Locate the cell with the specified text and output its (X, Y) center coordinate. 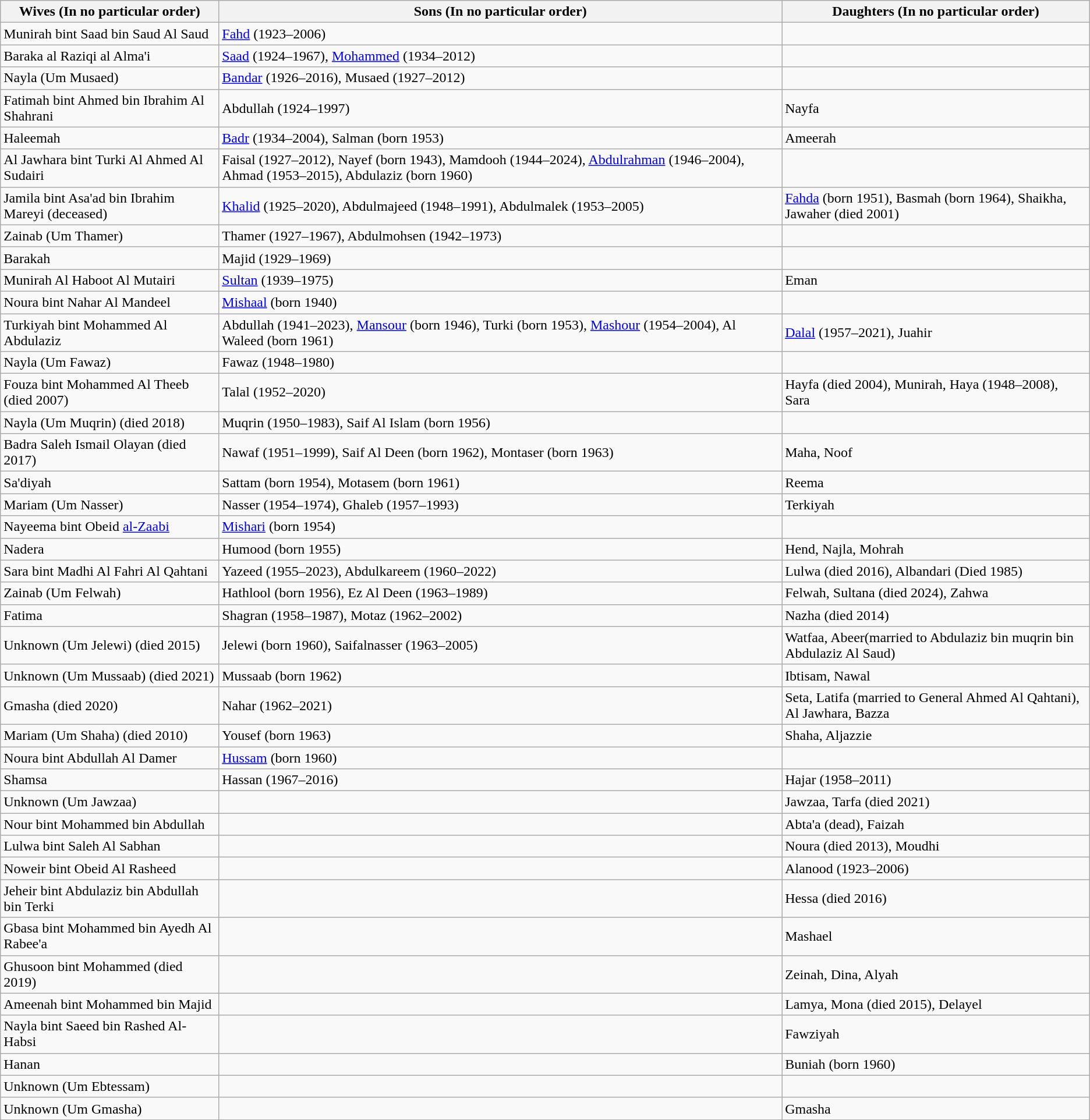
Nadera (109, 549)
Zainab (Um Felwah) (109, 593)
Jawzaa, Tarfa (died 2021) (936, 802)
Mariam (Um Shaha) (died 2010) (109, 735)
Jamila bint Asa'ad bin Ibrahim Mareyi (deceased) (109, 206)
Unknown (Um Ebtessam) (109, 1086)
Fatimah bint Ahmed bin Ibrahim Al Shahrani (109, 108)
Badra Saleh Ismail Olayan (died 2017) (109, 453)
Sultan (1939–1975) (501, 280)
Wives (In no particular order) (109, 12)
Lamya, Mona (died 2015), Delayel (936, 1004)
Ghusoon bint Mohammed (died 2019) (109, 974)
Maha, Noof (936, 453)
Talal (1952–2020) (501, 392)
Unknown (Um Mussaab) (died 2021) (109, 675)
Ameenah bint Mohammed bin Majid (109, 1004)
Nayeema bint Obeid al-Zaabi (109, 527)
Shagran (1958–1987), Motaz (1962–2002) (501, 615)
Unknown (Um Jawzaa) (109, 802)
Yazeed (1955–2023), Abdulkareem (1960–2022) (501, 571)
Noura (died 2013), Moudhi (936, 846)
Sa'diyah (109, 483)
Fahd (1923–2006) (501, 34)
Humood (born 1955) (501, 549)
Unknown (Um Gmasha) (109, 1108)
Nayla (Um Musaed) (109, 78)
Gmasha (died 2020) (109, 706)
Dalal (1957–2021), Juahir (936, 332)
Zeinah, Dina, Alyah (936, 974)
Ibtisam, Nawal (936, 675)
Turkiyah bint Mohammed Al Abdulaziz (109, 332)
Fahda (born 1951), Basmah (born 1964), Shaikha, Jawaher (died 2001) (936, 206)
Abta'a (dead), Faizah (936, 824)
Ameerah (936, 138)
Noura bint Abdullah Al Damer (109, 757)
Thamer (1927–1967), Abdulmohsen (1942–1973) (501, 236)
Terkiyah (936, 505)
Watfaa, Abeer(married to Abdulaziz bin muqrin bin Abdulaziz Al Saud) (936, 645)
Hathlool (born 1956), Ez Al Deen (1963–1989) (501, 593)
Hassan (1967–2016) (501, 780)
Jelewi (born 1960), Saifalnasser (1963–2005) (501, 645)
Buniah (born 1960) (936, 1064)
Fawziyah (936, 1034)
Saad (1924–1967), Mohammed (1934–2012) (501, 56)
Sons (In no particular order) (501, 12)
Fatima (109, 615)
Hayfa (died 2004), Munirah, Haya (1948–2008), Sara (936, 392)
Felwah, Sultana (died 2024), Zahwa (936, 593)
Nasser (1954–1974), Ghaleb (1957–1993) (501, 505)
Munirah bint Saad bin Saud Al Saud (109, 34)
Abdullah (1941–2023), Mansour (born 1946), Turki (born 1953), Mashour (1954–2004), Al Waleed (born 1961) (501, 332)
Mishari (born 1954) (501, 527)
Muqrin (1950–1983), Saif Al Islam (born 1956) (501, 423)
Unknown (Um Jelewi) (died 2015) (109, 645)
Lulwa bint Saleh Al Sabhan (109, 846)
Alanood (1923–2006) (936, 869)
Hanan (109, 1064)
Gbasa bint Mohammed bin Ayedh Al Rabee'a (109, 936)
Hussam (born 1960) (501, 757)
Jeheir bint Abdulaziz bin Abdullah bin Terki (109, 899)
Shaha, Aljazzie (936, 735)
Hessa (died 2016) (936, 899)
Abdullah (1924–1997) (501, 108)
Fouza bint Mohammed Al Theeb (died 2007) (109, 392)
Reema (936, 483)
Mashael (936, 936)
Seta, Latifa (married to General Ahmed Al Qahtani), Al Jawhara, Bazza (936, 706)
Sara bint Madhi Al Fahri Al Qahtani (109, 571)
Eman (936, 280)
Nayla bint Saeed bin Rashed Al-Habsi (109, 1034)
Barakah (109, 258)
Faisal (1927–2012), Nayef (born 1943), Mamdooh (1944–2024), Abdulrahman (1946–2004), Ahmad (1953–2015), Abdulaziz (born 1960) (501, 168)
Hend, Najla, Mohrah (936, 549)
Nayla (Um Muqrin) (died 2018) (109, 423)
Mariam (Um Nasser) (109, 505)
Gmasha (936, 1108)
Shamsa (109, 780)
Zainab (Um Thamer) (109, 236)
Mishaal (born 1940) (501, 302)
Hajar (1958–2011) (936, 780)
Baraka al Raziqi al Alma'i (109, 56)
Al Jawhara bint Turki Al Ahmed Al Sudairi (109, 168)
Nour bint Mohammed bin Abdullah (109, 824)
Khalid (1925–2020), Abdulmajeed (1948–1991), Abdulmalek (1953–2005) (501, 206)
Noura bint Nahar Al Mandeel (109, 302)
Nawaf (1951–1999), Saif Al Deen (born 1962), Montaser (born 1963) (501, 453)
Noweir bint Obeid Al Rasheed (109, 869)
Nayla (Um Fawaz) (109, 363)
Yousef (born 1963) (501, 735)
Nahar (1962–2021) (501, 706)
Nayfa (936, 108)
Lulwa (died 2016), Albandari (Died 1985) (936, 571)
Mussaab (born 1962) (501, 675)
Haleemah (109, 138)
Fawaz (1948–1980) (501, 363)
Daughters (In no particular order) (936, 12)
Bandar (1926–2016), Musaed (1927–2012) (501, 78)
Sattam (born 1954), Motasem (born 1961) (501, 483)
Badr (1934–2004), Salman (born 1953) (501, 138)
Nazha (died 2014) (936, 615)
Majid (1929–1969) (501, 258)
Munirah Al Haboot Al Mutairi (109, 280)
